Search for the cell housing the specified text and yield its (x, y) center coordinate. 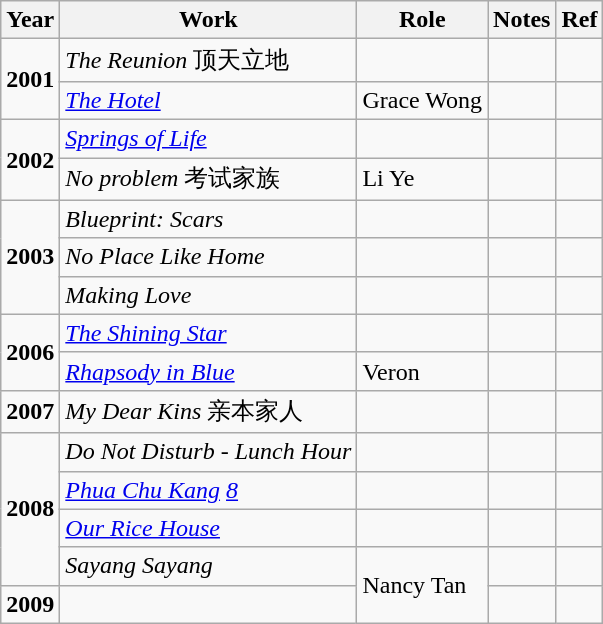
Phua Chu Kang 8 (208, 490)
No Place Like Home (208, 257)
The Shining Star (208, 333)
2007 (30, 412)
The Reunion 顶天立地 (208, 60)
The Hotel (208, 100)
Veron (422, 371)
My Dear Kins 亲本家人 (208, 412)
Notes (522, 20)
Ref (580, 20)
2002 (30, 160)
Work (208, 20)
Do Not Disturb - Lunch Hour (208, 452)
Making Love (208, 295)
Springs of Life (208, 138)
Our Rice House (208, 528)
2006 (30, 352)
Blueprint: Scars (208, 219)
Year (30, 20)
2001 (30, 80)
2008 (30, 509)
2009 (30, 604)
Role (422, 20)
2003 (30, 257)
Nancy Tan (422, 585)
Sayang Sayang (208, 566)
Li Ye (422, 180)
Rhapsody in Blue (208, 371)
Grace Wong (422, 100)
No problem 考试家族 (208, 180)
